Scan for the cell matching the given text and deliver its (X, Y) coordinate at center. 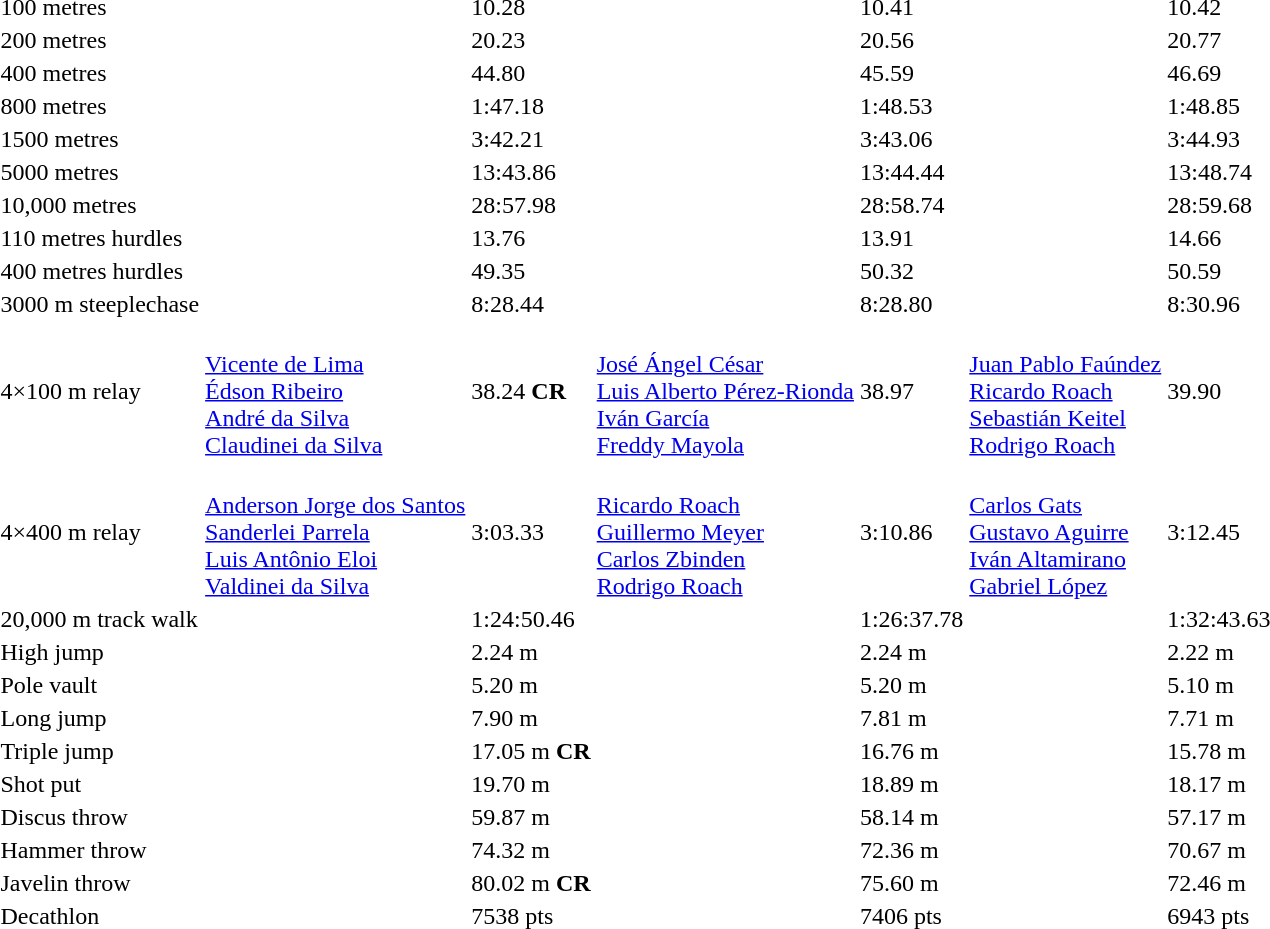
7.81 m (911, 718)
74.32 m (531, 850)
13:44.44 (911, 172)
38.97 (911, 391)
1:48.53 (911, 106)
8:28.44 (531, 304)
3:10.86 (911, 532)
19.70 m (531, 784)
17.05 m CR (531, 751)
58.14 m (911, 817)
Ricardo RoachGuillermo MeyerCarlos ZbindenRodrigo Roach (725, 532)
80.02 m CR (531, 883)
1:26:37.78 (911, 619)
Juan Pablo FaúndezRicardo RoachSebastián KeitelRodrigo Roach (1066, 391)
44.80 (531, 73)
45.59 (911, 73)
18.89 m (911, 784)
13.91 (911, 238)
3:42.21 (531, 139)
28:57.98 (531, 205)
20.23 (531, 40)
3:43.06 (911, 139)
José Ángel CésarLuis Alberto Pérez-RiondaIván GarcíaFreddy Mayola (725, 391)
Carlos GatsGustavo AguirreIván AltamiranoGabriel López (1066, 532)
50.32 (911, 271)
8:28.80 (911, 304)
13:43.86 (531, 172)
1:47.18 (531, 106)
38.24 CR (531, 391)
3:03.33 (531, 532)
7.90 m (531, 718)
49.35 (531, 271)
Anderson Jorge dos SantosSanderlei ParrelaLuis Antônio EloiValdinei da Silva (336, 532)
75.60 m (911, 883)
20.56 (911, 40)
72.36 m (911, 850)
28:58.74 (911, 205)
16.76 m (911, 751)
Vicente de LimaÉdson RibeiroAndré da SilvaClaudinei da Silva (336, 391)
1:24:50.46 (531, 619)
13.76 (531, 238)
59.87 m (531, 817)
